Detect which cell encompasses the target text, then output its [X, Y] center coordinate. 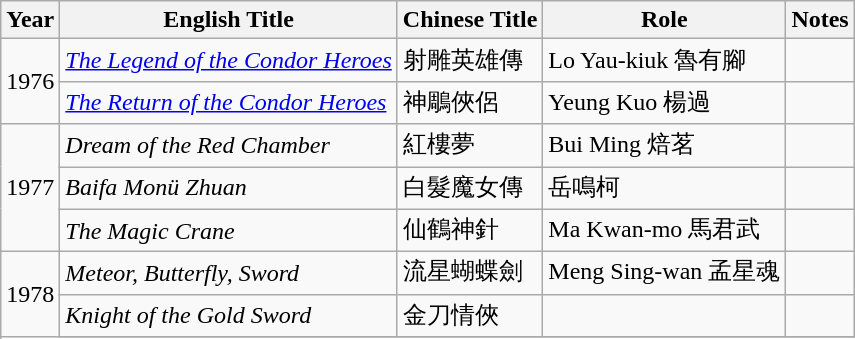
Meng Sing-wan 孟星魂 [664, 274]
Role [664, 20]
Lo Yau-kiuk 魯有腳 [664, 60]
Chinese Title [470, 20]
The Return of the Condor Heroes [228, 102]
Baifa Monü Zhuan [228, 188]
金刀情俠 [470, 316]
仙鶴神針 [470, 230]
Knight of the Gold Sword [228, 316]
English Title [228, 20]
Ma Kwan-mo 馬君武 [664, 230]
Bui Ming 焙茗 [664, 146]
1976 [30, 82]
Year [30, 20]
神鵰俠侶 [470, 102]
流星蝴蝶劍 [470, 274]
射雕英雄傳 [470, 60]
Meteor, Butterfly, Sword [228, 274]
1977 [30, 188]
The Legend of the Condor Heroes [228, 60]
1978 [30, 294]
Notes [820, 20]
白髮魔女傳 [470, 188]
Yeung Kuo 楊過 [664, 102]
岳鳴柯 [664, 188]
The Magic Crane [228, 230]
紅樓夢 [470, 146]
Dream of the Red Chamber [228, 146]
